Find where the given text appears and provide that cell's center as [x, y] coordinate. 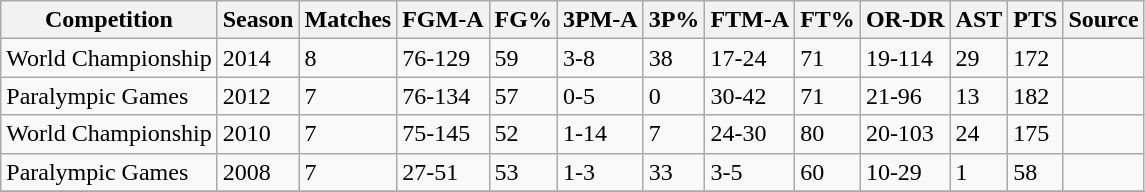
172 [1036, 58]
2012 [258, 96]
1 [979, 172]
58 [1036, 172]
3-8 [600, 58]
27-51 [443, 172]
33 [674, 172]
53 [523, 172]
182 [1036, 96]
1-3 [600, 172]
21-96 [905, 96]
57 [523, 96]
3PM-A [600, 20]
FT% [828, 20]
2010 [258, 134]
80 [828, 134]
24 [979, 134]
17-24 [750, 58]
2008 [258, 172]
20-103 [905, 134]
76-134 [443, 96]
OR-DR [905, 20]
1-14 [600, 134]
13 [979, 96]
AST [979, 20]
0-5 [600, 96]
29 [979, 58]
2014 [258, 58]
175 [1036, 134]
Matches [348, 20]
8 [348, 58]
0 [674, 96]
24-30 [750, 134]
Season [258, 20]
60 [828, 172]
3P% [674, 20]
Source [1104, 20]
59 [523, 58]
19-114 [905, 58]
52 [523, 134]
30-42 [750, 96]
FG% [523, 20]
PTS [1036, 20]
FTM-A [750, 20]
38 [674, 58]
3-5 [750, 172]
10-29 [905, 172]
FGM-A [443, 20]
76-129 [443, 58]
75-145 [443, 134]
Competition [109, 20]
